Provide the [x, y] coordinate of the cell's center where the given text is located.  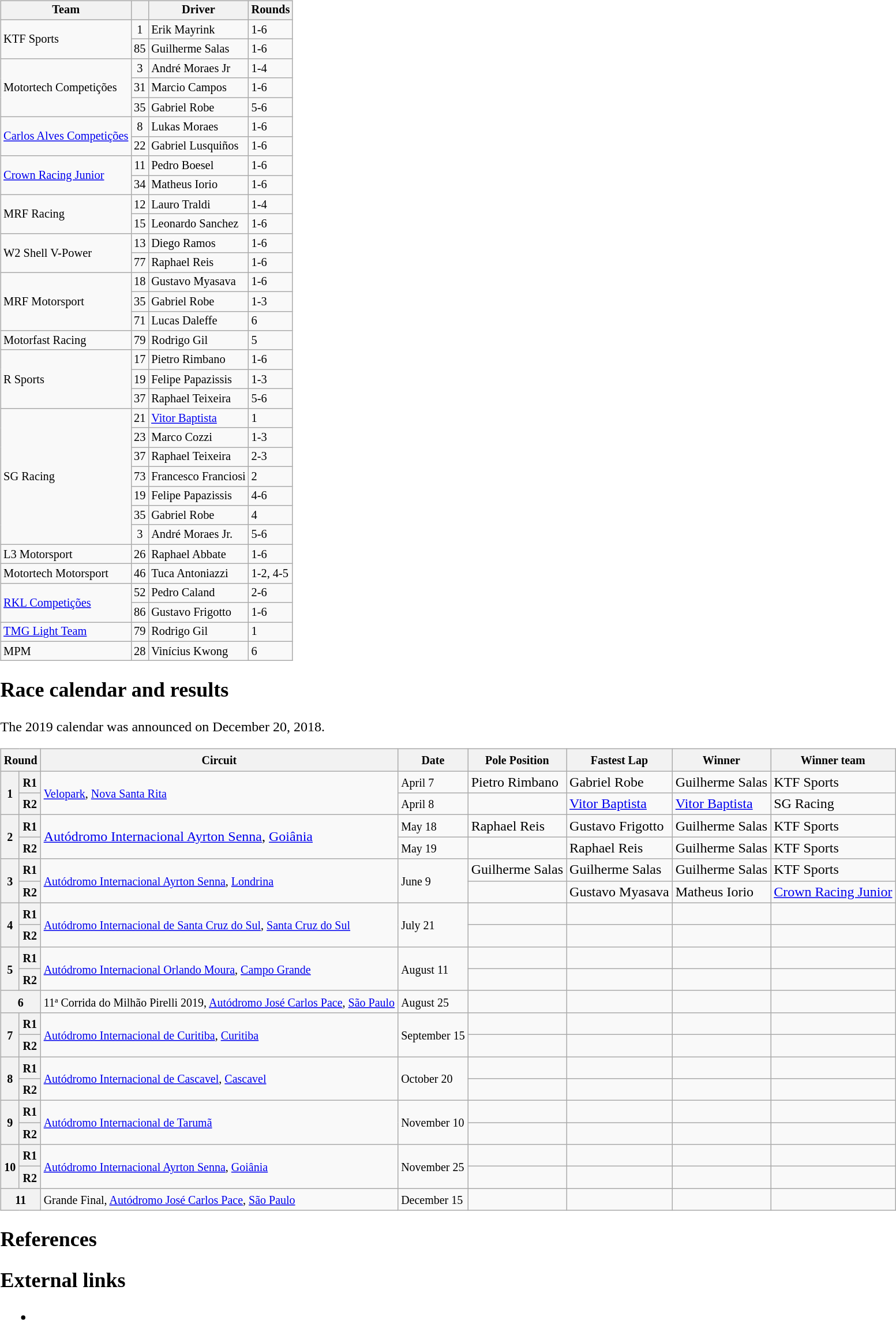
71 [140, 321]
Pedro Boesel [198, 166]
Winner team [833, 760]
RKL Competições [66, 603]
Circuit [219, 760]
46 [140, 574]
12 [140, 204]
Pole Position [517, 760]
April 8 [433, 804]
1-2, 4-5 [271, 574]
L3 Motorsport [66, 554]
Gabriel Lusquiños [198, 146]
Date [433, 760]
Carlos Alves Competições [66, 136]
Round [21, 760]
Grande Final, Autódromo José Carlos Pace, São Paulo [219, 1199]
2-3 [271, 457]
23 [140, 437]
9 [10, 1123]
Diego Ramos [198, 244]
15 [140, 224]
November 10 [433, 1123]
August 11 [433, 969]
Francesco Franciosi [198, 476]
Raphael Abbate [198, 554]
May 18 [433, 826]
December 15 [433, 1199]
2-6 [271, 593]
August 25 [433, 1001]
Autódromo Internacional de Santa Cruz do Sul, Santa Cruz do Sul [219, 925]
Autódromo Internacional de Cascavel, Cascavel [219, 1079]
10 [10, 1166]
Velopark, Nova Santa Rita [219, 793]
TMG Light Team [66, 632]
April 7 [433, 782]
Tuca Antoniazzi [198, 574]
September 15 [433, 1034]
Autódromo Internacional de Tarumã [219, 1123]
Fastest Lap [620, 760]
73 [140, 476]
11ª Corrida do Milhão Pirelli 2019, Autódromo José Carlos Pace, São Paulo [219, 1001]
Team [66, 10]
Lukas Moraes [198, 127]
85 [140, 49]
22 [140, 146]
November 25 [433, 1166]
21 [140, 418]
Motortech Competições [66, 88]
18 [140, 282]
R Sports [66, 379]
Pedro Caland [198, 593]
W2 Shell V-Power [66, 253]
26 [140, 554]
13 [140, 244]
Lauro Traldi [198, 204]
July 21 [433, 925]
MRF Motorsport [66, 301]
Motorfast Racing [66, 341]
Marcio Campos [198, 88]
MPM [66, 651]
Driver [198, 10]
4-6 [271, 496]
Leonardo Sanchez [198, 224]
André Moraes Jr [198, 69]
Autódromo Internacional Orlando Moura, Campo Grande [219, 969]
7 [10, 1034]
31 [140, 88]
Vinícius Kwong [198, 651]
MRF Racing [66, 214]
28 [140, 651]
Rounds [271, 10]
June 9 [433, 881]
André Moraes Jr. [198, 534]
Motortech Motorsport [66, 574]
Marco Cozzi [198, 437]
Autódromo Internacional Ayrton Senna, Londrina [219, 881]
May 19 [433, 848]
77 [140, 263]
17 [140, 360]
Lucas Daleffe [198, 321]
Winner [721, 760]
86 [140, 612]
52 [140, 593]
Autódromo Internacional de Curitiba, Curitiba [219, 1034]
34 [140, 185]
October 20 [433, 1079]
Erik Mayrink [198, 29]
